From the cell containing the given text, extract its center point as [x, y] coordinate. 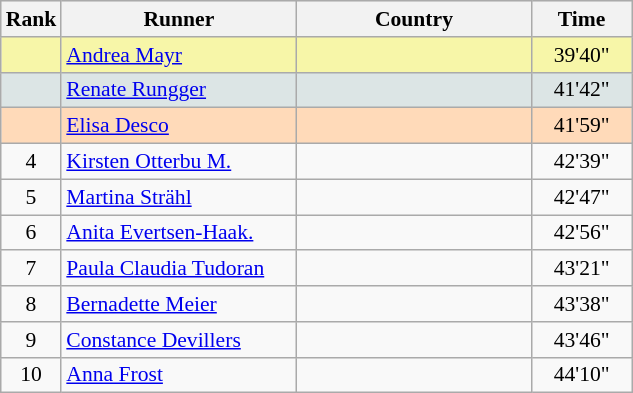
Country [414, 19]
43'38" [582, 304]
43'21" [582, 269]
5 [32, 197]
43'46" [582, 340]
Renate Rungger [178, 90]
Bernadette Meier [178, 304]
42'47" [582, 197]
7 [32, 269]
10 [32, 375]
Elisa Desco [178, 126]
42'39" [582, 162]
Time [582, 19]
Paula Claudia Tudoran [178, 269]
Rank [32, 19]
41'59" [582, 126]
Anna Frost [178, 375]
41'42" [582, 90]
39'40" [582, 55]
Anita Evertsen-Haak. [178, 233]
6 [32, 233]
42'56" [582, 233]
8 [32, 304]
Kirsten Otterbu M. [178, 162]
Martina Strähl [178, 197]
9 [32, 340]
Andrea Mayr [178, 55]
Runner [178, 19]
4 [32, 162]
44'10" [582, 375]
Constance Devillers [178, 340]
